Find where the given text appears and provide that cell's center as [x, y] coordinate. 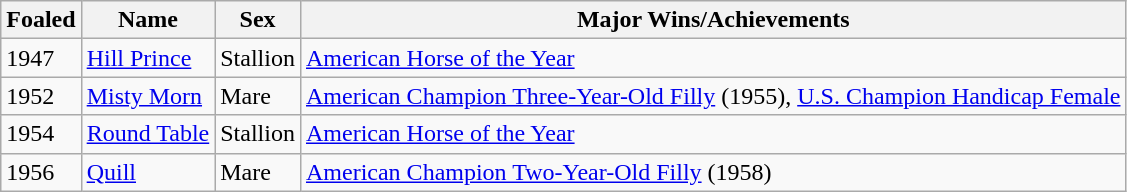
American Champion Two-Year-Old Filly (1958) [713, 172]
1954 [41, 134]
1956 [41, 172]
Round Table [148, 134]
1952 [41, 96]
Sex [258, 20]
Quill [148, 172]
1947 [41, 58]
Hill Prince [148, 58]
American Champion Three-Year-Old Filly (1955), U.S. Champion Handicap Female [713, 96]
Name [148, 20]
Major Wins/Achievements [713, 20]
Misty Morn [148, 96]
Foaled [41, 20]
